Determine the [X, Y] coordinate at the center of the cell enclosing the given text.  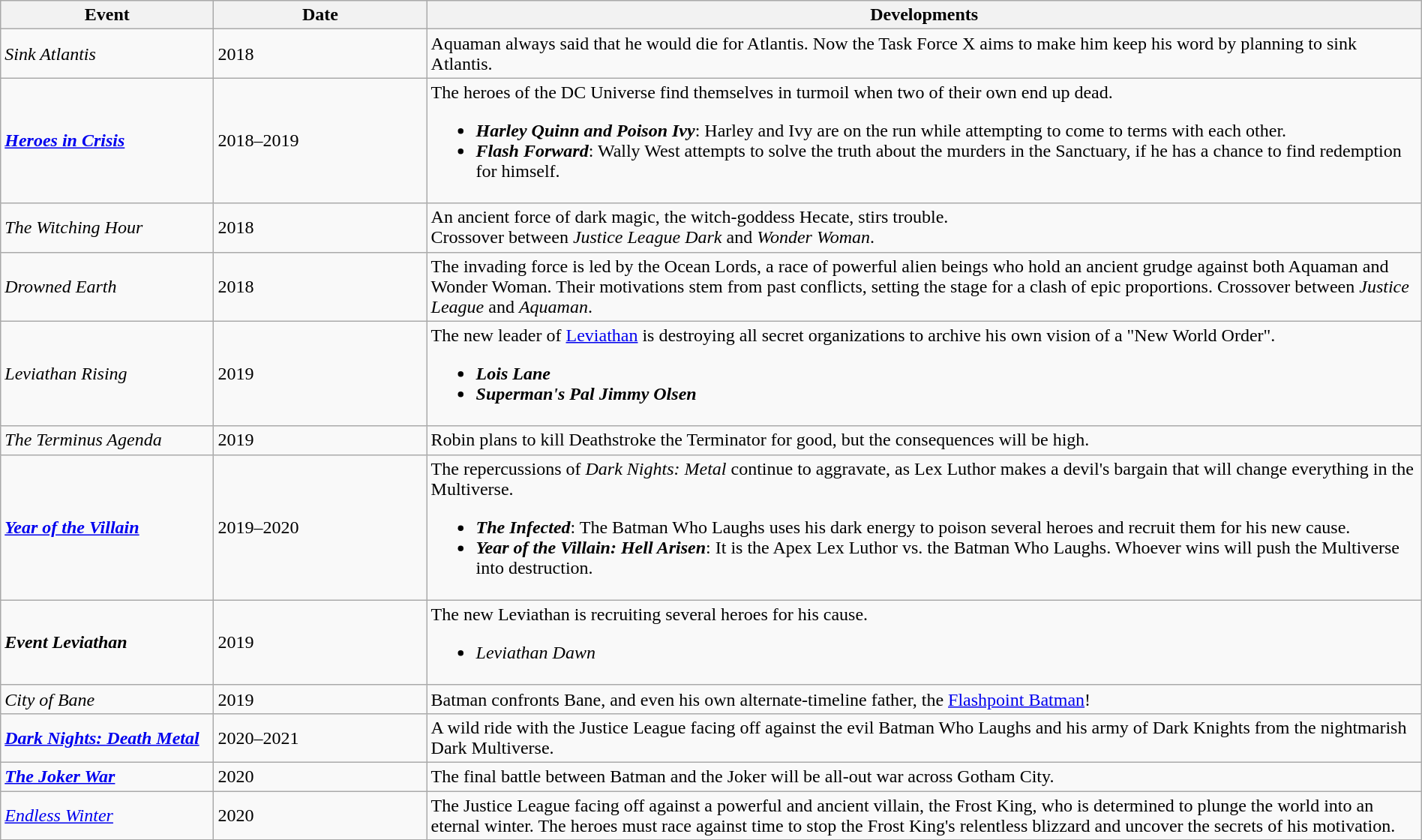
An ancient force of dark magic, the witch-goddess Hecate, stirs trouble.Crossover between Justice League Dark and Wonder Woman. [924, 228]
The Joker War [107, 776]
The final battle between Batman and the Joker will be all-out war across Gotham City. [924, 776]
Aquaman always said that he would die for Atlantis. Now the Task Force X aims to make him keep his word by planning to sink Atlantis. [924, 54]
2018–2019 [320, 141]
The Witching Hour [107, 228]
Event [107, 15]
Developments [924, 15]
Event Leviathan [107, 642]
Drowned Earth [107, 286]
Date [320, 15]
Leviathan Rising [107, 373]
Batman confronts Bane, and even his own alternate-timeline father, the Flashpoint Batman! [924, 699]
2020–2021 [320, 738]
Endless Winter [107, 814]
The new Leviathan is recruiting several heroes for his cause.Leviathan Dawn [924, 642]
Robin plans to kill Deathstroke the Terminator for good, but the consequences will be high. [924, 440]
The Terminus Agenda [107, 440]
Sink Atlantis [107, 54]
A wild ride with the Justice League facing off against the evil Batman Who Laughs and his army of Dark Knights from the nightmarish Dark Multiverse. [924, 738]
Heroes in Crisis [107, 141]
2019–2020 [320, 527]
Dark Nights: Death Metal [107, 738]
Year of the Villain [107, 527]
City of Bane [107, 699]
